From the cell containing the given text, extract its center point as (X, Y) coordinate. 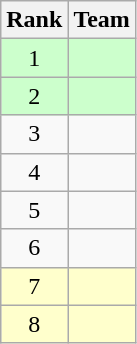
Team (102, 20)
5 (34, 210)
1 (34, 58)
7 (34, 286)
Rank (34, 20)
4 (34, 172)
6 (34, 248)
2 (34, 96)
3 (34, 134)
8 (34, 324)
